Extract the [X, Y] coordinate from the center of the cell holding the provided text.  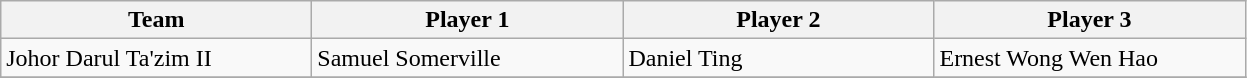
Team [156, 20]
Player 3 [1090, 20]
Ernest Wong Wen Hao [1090, 58]
Daniel Ting [778, 58]
Player 2 [778, 20]
Player 1 [468, 20]
Johor Darul Ta'zim II [156, 58]
Samuel Somerville [468, 58]
